Pinpoint the cell where the given text exists, returning its (x, y) midpoint coordinate. 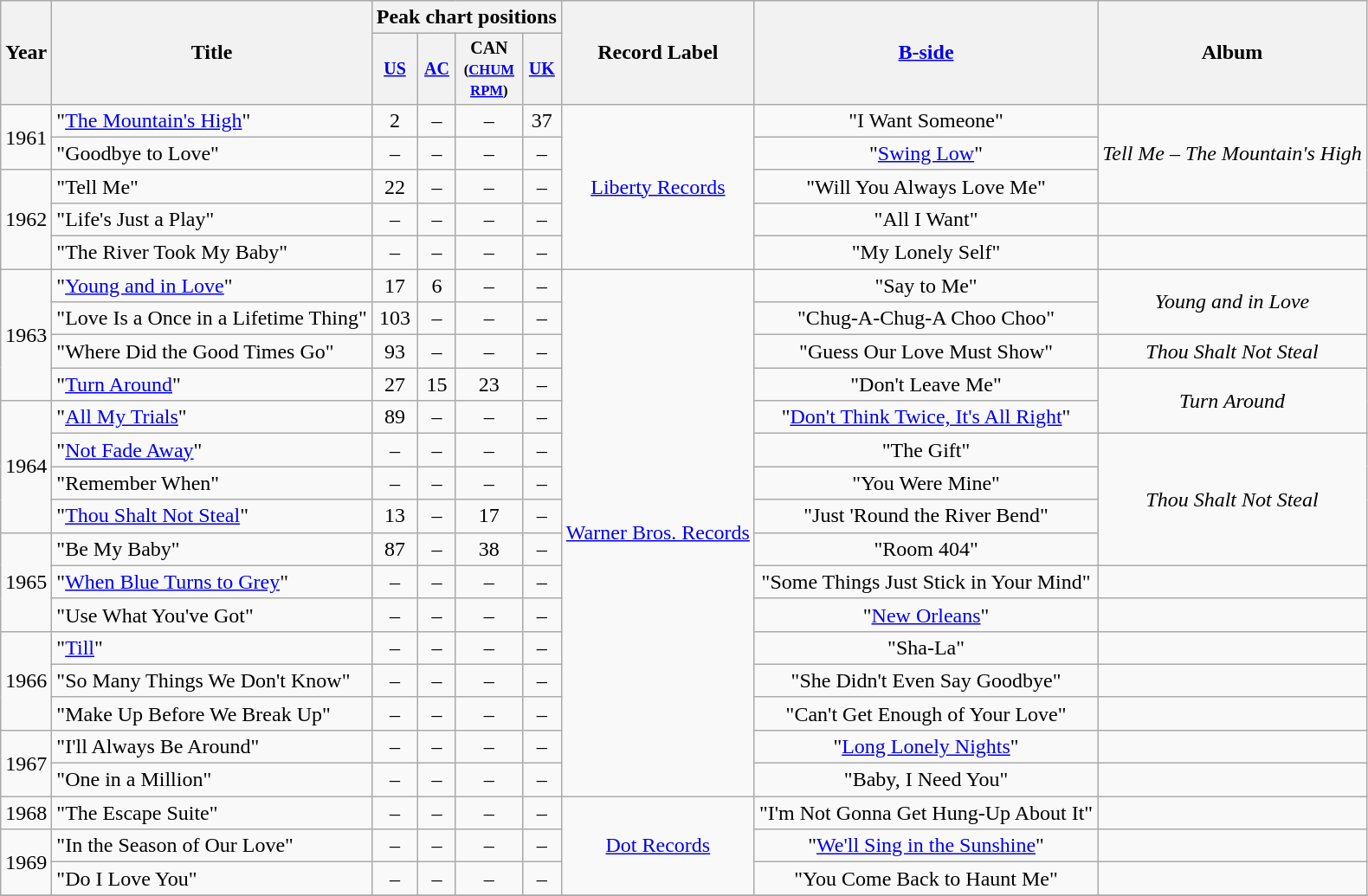
"The River Took My Baby" (211, 253)
6 (437, 286)
"Don't Think Twice, It's All Right" (926, 417)
"In the Season of Our Love" (211, 846)
"Room 404" (926, 549)
"Use What You've Got" (211, 615)
"Life's Just a Play" (211, 219)
1966 (26, 680)
"New Orleans" (926, 615)
"Swing Low" (926, 153)
"I'm Not Gonna Get Hung-Up About It" (926, 813)
"The Escape Suite" (211, 813)
1964 (26, 467)
103 (395, 319)
"Don't Leave Me" (926, 384)
Record Label (658, 53)
"Be My Baby" (211, 549)
Tell Me – The Mountain's High (1233, 153)
"All My Trials" (211, 417)
"I'll Always Be Around" (211, 746)
"Tell Me" (211, 186)
"Make Up Before We Break Up" (211, 713)
Album (1233, 53)
"Sha-La" (926, 648)
13 (395, 516)
Turn Around (1233, 401)
"Will You Always Love Me" (926, 186)
1963 (26, 335)
1961 (26, 137)
"We'll Sing in the Sunshine" (926, 846)
1968 (26, 813)
2 (395, 120)
B-side (926, 53)
"One in a Million" (211, 780)
"My Lonely Self" (926, 253)
"Remember When" (211, 483)
89 (395, 417)
UK (542, 69)
37 (542, 120)
"The Mountain's High" (211, 120)
38 (488, 549)
"Turn Around" (211, 384)
Year (26, 53)
"She Didn't Even Say Goodbye" (926, 680)
US (395, 69)
"Baby, I Need You" (926, 780)
"Where Did the Good Times Go" (211, 351)
Peak chart positions (466, 17)
87 (395, 549)
"Just 'Round the River Bend" (926, 516)
"You Were Mine" (926, 483)
"Goodbye to Love" (211, 153)
1969 (26, 862)
"All I Want" (926, 219)
"The Gift" (926, 450)
Warner Bros. Records (658, 533)
"Some Things Just Stick in Your Mind" (926, 582)
93 (395, 351)
"Long Lonely Nights" (926, 746)
"Chug-A-Chug-A Choo Choo" (926, 319)
"Guess Our Love Must Show" (926, 351)
"So Many Things We Don't Know" (211, 680)
15 (437, 384)
1965 (26, 582)
"Young and in Love" (211, 286)
"I Want Someone" (926, 120)
"Not Fade Away" (211, 450)
27 (395, 384)
CAN(CHUMRPM) (488, 69)
AC (437, 69)
"Can't Get Enough of Your Love" (926, 713)
1967 (26, 763)
Title (211, 53)
"Till" (211, 648)
23 (488, 384)
"When Blue Turns to Grey" (211, 582)
"Say to Me" (926, 286)
Young and in Love (1233, 302)
"Love Is a Once in a Lifetime Thing" (211, 319)
22 (395, 186)
Liberty Records (658, 186)
"You Come Back to Haunt Me" (926, 879)
"Do I Love You" (211, 879)
"Thou Shalt Not Steal" (211, 516)
Dot Records (658, 846)
1962 (26, 219)
